Identify which cell holds the provided text, then report its (X, Y) central coordinate. 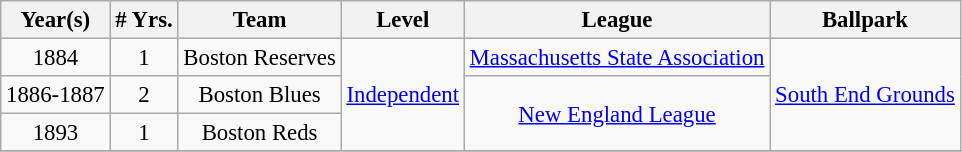
2 (144, 95)
1886-1887 (56, 95)
League (616, 20)
New England League (616, 114)
Level (402, 20)
South End Grounds (865, 96)
Ballpark (865, 20)
Year(s) (56, 20)
1893 (56, 133)
# Yrs. (144, 20)
Boston Blues (260, 95)
Boston Reserves (260, 58)
Boston Reds (260, 133)
1884 (56, 58)
Team (260, 20)
Independent (402, 96)
Massachusetts State Association (616, 58)
